Extract the [X, Y] coordinate from the center of the cell holding the provided text.  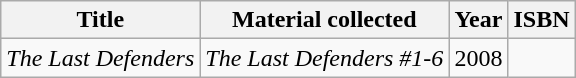
Year [478, 20]
Material collected [324, 20]
Title [100, 20]
The Last Defenders #1-6 [324, 58]
2008 [478, 58]
The Last Defenders [100, 58]
ISBN [542, 20]
